Locate the cell with the specified text and output its (x, y) center coordinate. 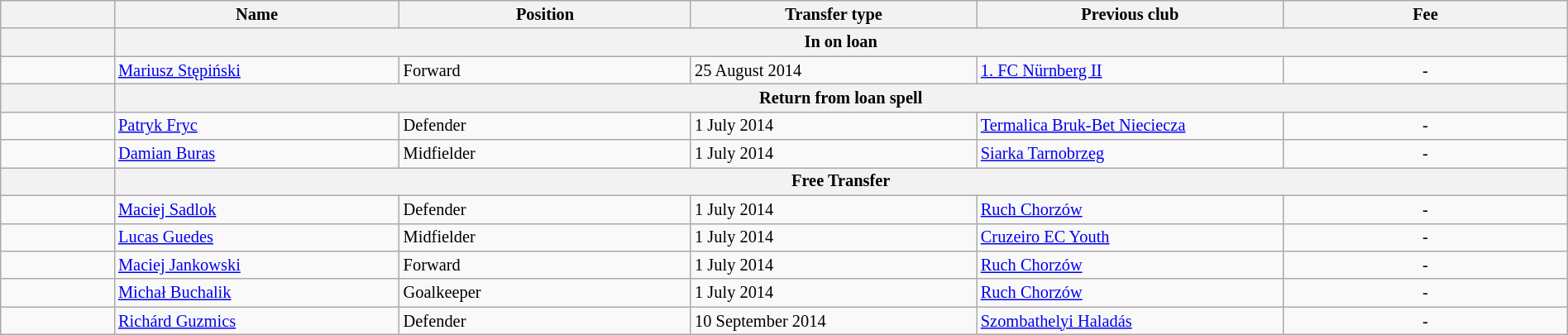
10 September 2014 (834, 321)
Mariusz Stępiński (256, 70)
Lucas Guedes (256, 237)
Richárd Guzmics (256, 321)
Termalica Bruk-Bet Nieciecza (1130, 126)
Goalkeeper (545, 293)
Maciej Sadlok (256, 209)
Free Transfer (840, 181)
Fee (1426, 14)
Michał Buchalik (256, 293)
Previous club (1130, 14)
Maciej Jankowski (256, 265)
Return from loan spell (840, 98)
Name (256, 14)
Siarka Tarnobrzeg (1130, 154)
Transfer type (834, 14)
Cruzeiro EC Youth (1130, 237)
25 August 2014 (834, 70)
1. FC Nürnberg II (1130, 70)
Position (545, 14)
Szombathelyi Haladás (1130, 321)
Damian Buras (256, 154)
Patryk Fryc (256, 126)
In on loan (840, 42)
